Extract the [x, y] coordinate from the center of the cell holding the provided text.  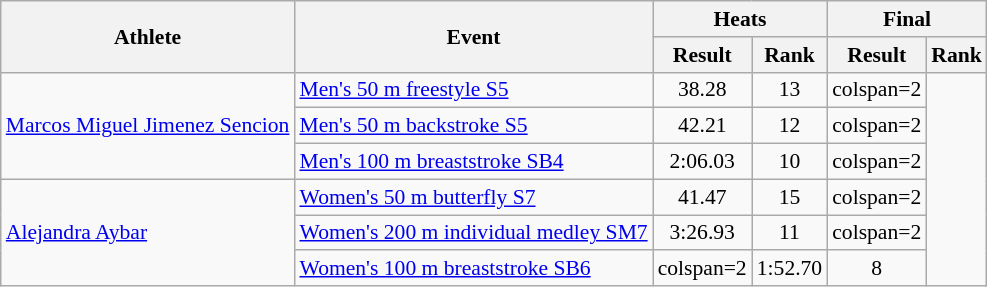
Women's 50 m butterfly S7 [473, 197]
12 [790, 126]
3:26.93 [702, 233]
8 [876, 269]
Final [907, 19]
11 [790, 233]
Alejandra Aybar [148, 232]
1:52.70 [790, 269]
42.21 [702, 126]
13 [790, 90]
Women's 100 m breaststroke SB6 [473, 269]
41.47 [702, 197]
Marcos Miguel Jimenez Sencion [148, 126]
Men's 50 m backstroke S5 [473, 126]
38.28 [702, 90]
Heats [740, 19]
Event [473, 36]
Women's 200 m individual medley SM7 [473, 233]
Men's 50 m freestyle S5 [473, 90]
Athlete [148, 36]
2:06.03 [702, 162]
10 [790, 162]
Men's 100 m breaststroke SB4 [473, 162]
15 [790, 197]
